Return (X, Y) of the center of cell containing provided text 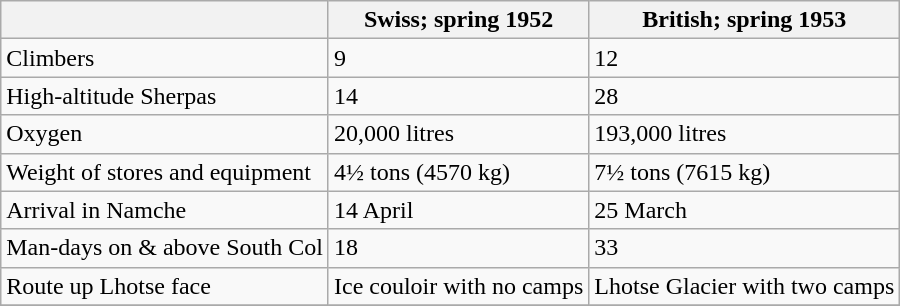
British; spring 1953 (744, 20)
14 (458, 96)
12 (744, 58)
Arrival in Namche (165, 210)
Route up Lhotse face (165, 286)
Man-days on & above South Col (165, 248)
14 April (458, 210)
Swiss; spring 1952 (458, 20)
Weight of stores and equipment (165, 172)
Ice couloir with no camps (458, 286)
4½ tons (4570 kg) (458, 172)
9 (458, 58)
18 (458, 248)
7½ tons (7615 kg) (744, 172)
33 (744, 248)
Lhotse Glacier with two camps (744, 286)
193,000 litres (744, 134)
High-altitude Sherpas (165, 96)
Climbers (165, 58)
28 (744, 96)
Oxygen (165, 134)
20,000 litres (458, 134)
25 March (744, 210)
